Return (x, y) of the center of cell containing provided text 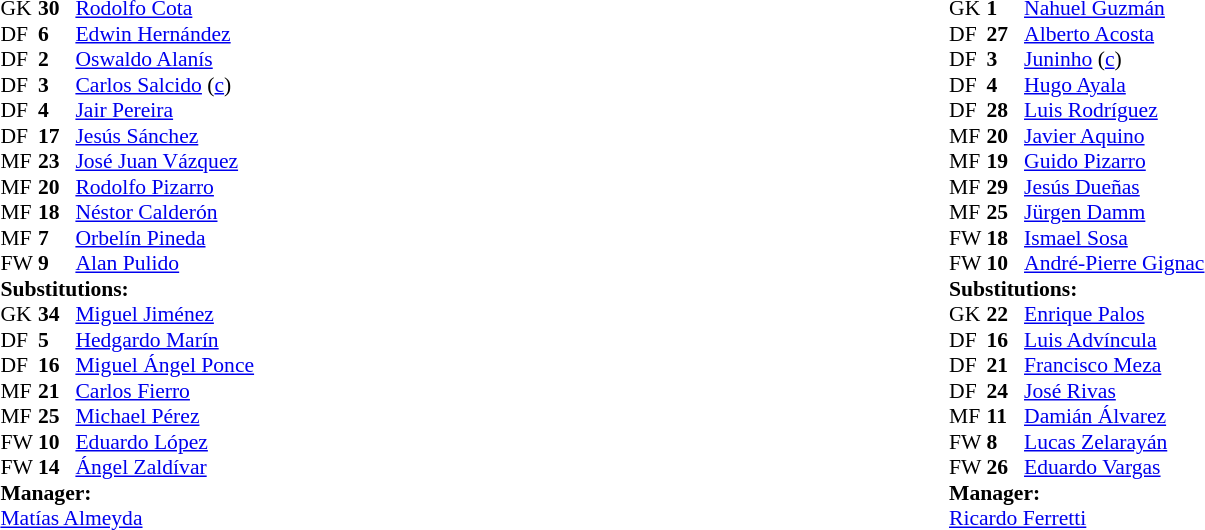
22 (1006, 315)
Alberto Acosta (1114, 34)
14 (57, 467)
2 (57, 59)
Hedgardo Marín (164, 340)
7 (57, 238)
Luis Advíncula (1114, 340)
Damián Álvarez (1114, 417)
Enrique Palos (1114, 315)
19 (1006, 161)
Ismael Sosa (1114, 238)
Oswaldo Alanís (164, 59)
23 (57, 161)
5 (57, 340)
Miguel Ángel Ponce (164, 365)
24 (1006, 391)
Francisco Meza (1114, 365)
Juninho (c) (1114, 59)
Lucas Zelarayán (1114, 442)
Orbelín Pineda (164, 238)
Carlos Salcido (c) (164, 85)
Michael Pérez (164, 417)
28 (1006, 111)
Carlos Fierro (164, 391)
Luis Rodríguez (1114, 111)
Edwin Hernández (164, 34)
Alan Pulido (164, 263)
José Rivas (1114, 391)
Eduardo López (164, 442)
29 (1006, 187)
9 (57, 263)
Miguel Jiménez (164, 315)
Rodolfo Pizarro (164, 187)
José Juan Vázquez (164, 161)
Néstor Calderón (164, 213)
Javier Aquino (1114, 136)
Eduardo Vargas (1114, 467)
6 (57, 34)
27 (1006, 34)
Guido Pizarro (1114, 161)
11 (1006, 417)
8 (1006, 442)
Hugo Ayala (1114, 85)
André-Pierre Gignac (1114, 263)
Jesús Sánchez (164, 136)
17 (57, 136)
Jürgen Damm (1114, 213)
34 (57, 315)
Jesús Dueñas (1114, 187)
26 (1006, 467)
Jair Pereira (164, 111)
Ángel Zaldívar (164, 467)
